Identify which cell holds the provided text, then report its (X, Y) central coordinate. 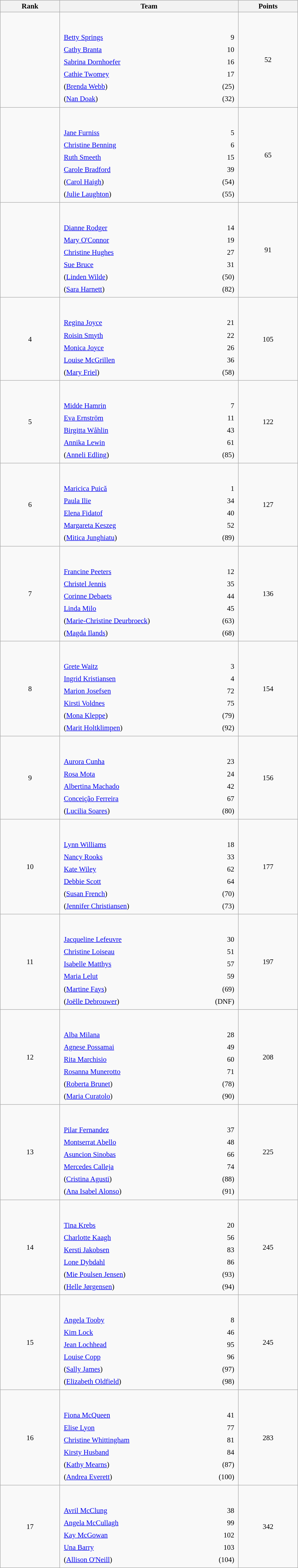
Aurora Cunha 23 Rosa Mota 24 Albertina Machado 42 Conceição Ferreira 67 (Lucilia Soares) (80) (149, 778)
(Cristina Agusti) (131, 1179)
Louise McGrillen (130, 360)
Tina Krebs 20 Charlotte Kaagh 56 Kersti Jakobsen 83 Lone Dybdahl 86 (Mie Poulsen Jensen) (93) (Helle Jørgensen) (94) (149, 1247)
Rosa Mota (131, 774)
Agnese Possamai (131, 1047)
57 (213, 964)
40 (218, 513)
36 (217, 360)
Elise Lyon (130, 1428)
Charlotte Kaagh (132, 1237)
64 (220, 881)
(Nan Doak) (131, 99)
Rank (30, 6)
(92) (219, 728)
(Helle Jørgensen) (132, 1287)
(94) (219, 1287)
Betty Springs (131, 37)
Paula Ilie (130, 501)
Kersti Jakobsen (132, 1250)
(Mona Kleppe) (132, 716)
60 (218, 1059)
Christine Whittingham (130, 1440)
Maria Lelut (126, 976)
(93) (219, 1274)
Grete Waitz (132, 667)
(90) (218, 1096)
Midde Hamrin 7 Eva Ernström 11 Birgitta Wåhlin 43 Annika Lewin 61 (Anneli Edling) (85) (149, 422)
154 (268, 689)
156 (268, 778)
Roisin Smyth (130, 335)
(Elizabeth Oldfield) (131, 1382)
(Marit Holtklimpen) (132, 728)
31 (217, 264)
Louise Copp (131, 1357)
Carole Bradford (130, 169)
13 (30, 1152)
(Susan French) (133, 894)
77 (218, 1428)
42 (218, 786)
Albertina Machado (131, 786)
(Julie Laughton) (130, 194)
(Anneli Edling) (128, 455)
Francine Peeters 12 Christel Jennis 35 Corinne Debaets 44 Linda Milo 45 (Marie-Christine Deurbroeck) (63) (Magda Ilands) (68) (149, 594)
(58) (217, 372)
Christel Jennis (136, 584)
Birgitta Wåhlin (128, 430)
95 (219, 1345)
Eva Ernström (128, 418)
33 (220, 857)
Sue Bruce (130, 264)
18 (220, 844)
Ingrid Kristiansen (132, 679)
27 (217, 252)
Jean Lochhead (131, 1345)
(Jennifer Christiansen) (133, 906)
Fiona McQueen (130, 1415)
(Martine Fays) (126, 989)
Debbie Scott (133, 881)
Monica Joyce (130, 347)
(32) (218, 99)
28 (218, 1035)
122 (268, 422)
(Mie Poulsen Jensen) (132, 1274)
61 (215, 443)
86 (219, 1262)
(Roberta Brunet) (131, 1084)
(79) (219, 716)
(100) (218, 1477)
(68) (223, 633)
Montserrat Abello (131, 1142)
(Sally James) (131, 1369)
59 (213, 976)
(104) (215, 1559)
51 (213, 952)
45 (223, 608)
Angela McCullagh (128, 1523)
Kim Lock (131, 1332)
Christine Benning (130, 145)
44 (223, 596)
(63) (223, 621)
(Linden Wilde) (130, 277)
Betty Springs 9 Cathy Branta 10 Sabrina Dornhoefer 16 Cathie Twomey 17 (Brenda Webb) (25) (Nan Doak) (32) (149, 60)
Lynn Williams 18 Nancy Rooks 33 Kate Wiley 62 Debbie Scott 64 (Susan French) (70) (Jennifer Christiansen) (73) (149, 867)
Dianne Rodger (130, 228)
(69) (213, 989)
Avril McClung 38 Angela McCullagh 99 Kay McGowan 102 Una Barry 103 (Allison O'Neill) (104) (149, 1526)
(Magda Ilands) (136, 633)
(DNF) (213, 1001)
Kate Wiley (133, 869)
1 (218, 488)
197 (268, 962)
Christine Loiseau (126, 952)
(Mary Friel) (130, 372)
Una Barry (128, 1547)
(85) (215, 455)
21 (217, 323)
Francine Peeters (136, 571)
102 (215, 1535)
43 (215, 430)
62 (220, 869)
71 (218, 1071)
(73) (220, 906)
Nancy Rooks (133, 857)
Midde Hamrin (128, 406)
75 (219, 703)
Regina Joyce 21 Roisin Smyth 22 Monica Joyce 26 Louise McGrillen 36 (Mary Friel) (58) (149, 339)
(82) (217, 289)
(Brenda Webb) (131, 87)
72 (219, 691)
Angela Tooby 8 Kim Lock 46 Jean Lochhead 95 Louise Copp 96 (Sally James) (97) (Elizabeth Oldfield) (98) (149, 1342)
Cathy Branta (131, 50)
(Ana Isabel Alonso) (131, 1191)
65 (268, 155)
Linda Milo (136, 608)
91 (268, 250)
49 (218, 1047)
208 (268, 1057)
283 (268, 1437)
225 (268, 1152)
(Sara Harnett) (130, 289)
Conceição Ferreira (131, 798)
(Mitica Junghiatu) (130, 538)
Alba Milana 28 Agnese Possamai 49 Rita Marchisio 60 Rosanna Munerotto 71 (Roberta Brunet) (78) (Maria Curatolo) (90) (149, 1057)
Kirsty Husband (130, 1452)
136 (268, 594)
(54) (218, 182)
Kay McGowan (128, 1535)
(Maria Curatolo) (131, 1096)
(70) (220, 894)
48 (219, 1142)
105 (268, 339)
177 (268, 867)
(98) (219, 1382)
(87) (218, 1464)
Rosanna Munerotto (131, 1071)
Jacqueline Lefeuvre (126, 940)
Grete Waitz 3 Ingrid Kristiansen 4 Marion Josefsen 72 Kirsti Voldnes 75 (Mona Kleppe) (79) (Marit Holtklimpen) (92) (149, 689)
Cathie Twomey (131, 74)
Jane Furniss 5 Christine Benning 6 Ruth Smeeth 15 Carole Bradford 39 (Carol Haigh) (54) (Julie Laughton) (55) (149, 155)
(Joëlle Debrouwer) (126, 1001)
84 (218, 1452)
103 (215, 1547)
Tina Krebs (132, 1225)
3 (219, 667)
67 (218, 798)
Maricica Puică (130, 488)
Sabrina Dornhoefer (131, 62)
Margareta Keszeg (130, 526)
22 (217, 335)
Mary O'Connor (130, 240)
(25) (218, 87)
81 (218, 1440)
(55) (218, 194)
(89) (218, 538)
(78) (218, 1084)
99 (215, 1523)
Angela Tooby (131, 1320)
Corinne Debaets (136, 596)
(Carol Haigh) (130, 182)
Isabelle Matthys (126, 964)
35 (223, 584)
23 (218, 762)
Ruth Smeeth (130, 157)
(Andrea Everett) (130, 1477)
Rita Marchisio (131, 1059)
(50) (217, 277)
Alba Milana (131, 1035)
26 (217, 347)
24 (218, 774)
56 (219, 1237)
38 (215, 1510)
Avril McClung (128, 1510)
Points (268, 6)
342 (268, 1526)
Aurora Cunha (131, 762)
(88) (219, 1179)
41 (218, 1415)
(91) (219, 1191)
(80) (218, 811)
(97) (219, 1369)
Maricica Puică 1 Paula Ilie 34 Elena Fidatof 40 Margareta Keszeg 52 (Mitica Junghiatu) (89) (149, 504)
20 (219, 1225)
83 (219, 1250)
Pilar Fernandez (131, 1130)
Jacqueline Lefeuvre 30 Christine Loiseau 51 Isabelle Matthys 57 Maria Lelut 59 (Martine Fays) (69) (Joëlle Debrouwer) (DNF) (149, 962)
Marion Josefsen (132, 691)
Asuncion Sinobas (131, 1155)
96 (219, 1357)
Pilar Fernandez 37 Montserrat Abello 48 Asuncion Sinobas 66 Mercedes Calleja 74 (Cristina Agusti) (88) (Ana Isabel Alonso) (91) (149, 1152)
(Allison O'Neill) (128, 1559)
Team (149, 6)
19 (217, 240)
Elena Fidatof (130, 513)
34 (218, 501)
74 (219, 1167)
Christine Hughes (130, 252)
Jane Furniss (130, 133)
37 (219, 1130)
46 (219, 1332)
39 (218, 169)
Dianne Rodger 14 Mary O'Connor 19 Christine Hughes 27 Sue Bruce 31 (Linden Wilde) (50) (Sara Harnett) (82) (149, 250)
66 (219, 1155)
Fiona McQueen 41 Elise Lyon 77 Christine Whittingham 81 Kirsty Husband 84 (Kathy Mearns) (87) (Andrea Everett) (100) (149, 1437)
30 (213, 940)
(Lucilia Soares) (131, 811)
(Marie-Christine Deurbroeck) (136, 621)
Mercedes Calleja (131, 1167)
(Kathy Mearns) (130, 1464)
Kirsti Voldnes (132, 703)
Annika Lewin (128, 443)
Lone Dybdahl (132, 1262)
Regina Joyce (130, 323)
Lynn Williams (133, 844)
127 (268, 504)
